Locate the cell with the specified text and output its (x, y) center coordinate. 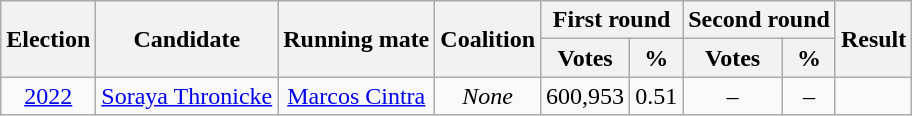
Soraya Thronicke (187, 96)
Election (48, 39)
2022 (48, 96)
Second round (760, 20)
Marcos Cintra (356, 96)
0.51 (656, 96)
None (488, 96)
Coalition (488, 39)
600,953 (586, 96)
First round (612, 20)
Running mate (356, 39)
Result (873, 39)
Candidate (187, 39)
